Return the [X, Y] coordinate for the center point of the cell that contains the specified text.  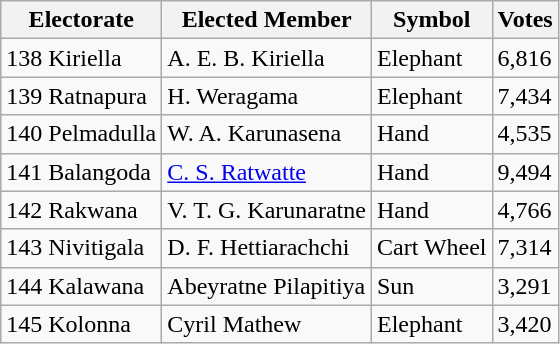
Symbol [432, 20]
W. A. Karunasena [267, 134]
A. E. B. Kiriella [267, 58]
Sun [432, 286]
7,434 [525, 96]
3,420 [525, 324]
139 Ratnapura [82, 96]
142 Rakwana [82, 210]
140 Pelmadulla [82, 134]
D. F. Hettiarachchi [267, 248]
Elected Member [267, 20]
144 Kalawana [82, 286]
3,291 [525, 286]
9,494 [525, 172]
138 Kiriella [82, 58]
Votes [525, 20]
V. T. G. Karunaratne [267, 210]
145 Kolonna [82, 324]
Cart Wheel [432, 248]
141 Balangoda [82, 172]
4,766 [525, 210]
Electorate [82, 20]
143 Nivitigala [82, 248]
Abeyratne Pilapitiya [267, 286]
7,314 [525, 248]
C. S. Ratwatte [267, 172]
6,816 [525, 58]
4,535 [525, 134]
Cyril Mathew [267, 324]
H. Weragama [267, 96]
